Scan for the cell matching the given text and deliver its (x, y) coordinate at center. 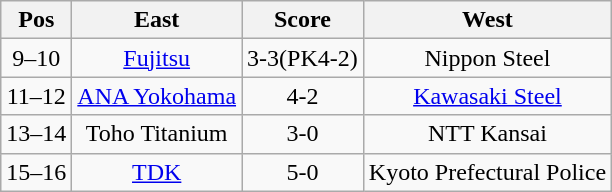
Score (303, 20)
Toho Titanium (157, 134)
Pos (36, 20)
11–12 (36, 96)
4-2 (303, 96)
3-0 (303, 134)
ANA Yokohama (157, 96)
15–16 (36, 172)
Kyoto Prefectural Police (487, 172)
13–14 (36, 134)
Kawasaki Steel (487, 96)
East (157, 20)
TDK (157, 172)
5-0 (303, 172)
NTT Kansai (487, 134)
9–10 (36, 58)
West (487, 20)
Nippon Steel (487, 58)
3-3(PK4-2) (303, 58)
Fujitsu (157, 58)
